Identify which cell holds the provided text, then report its (x, y) central coordinate. 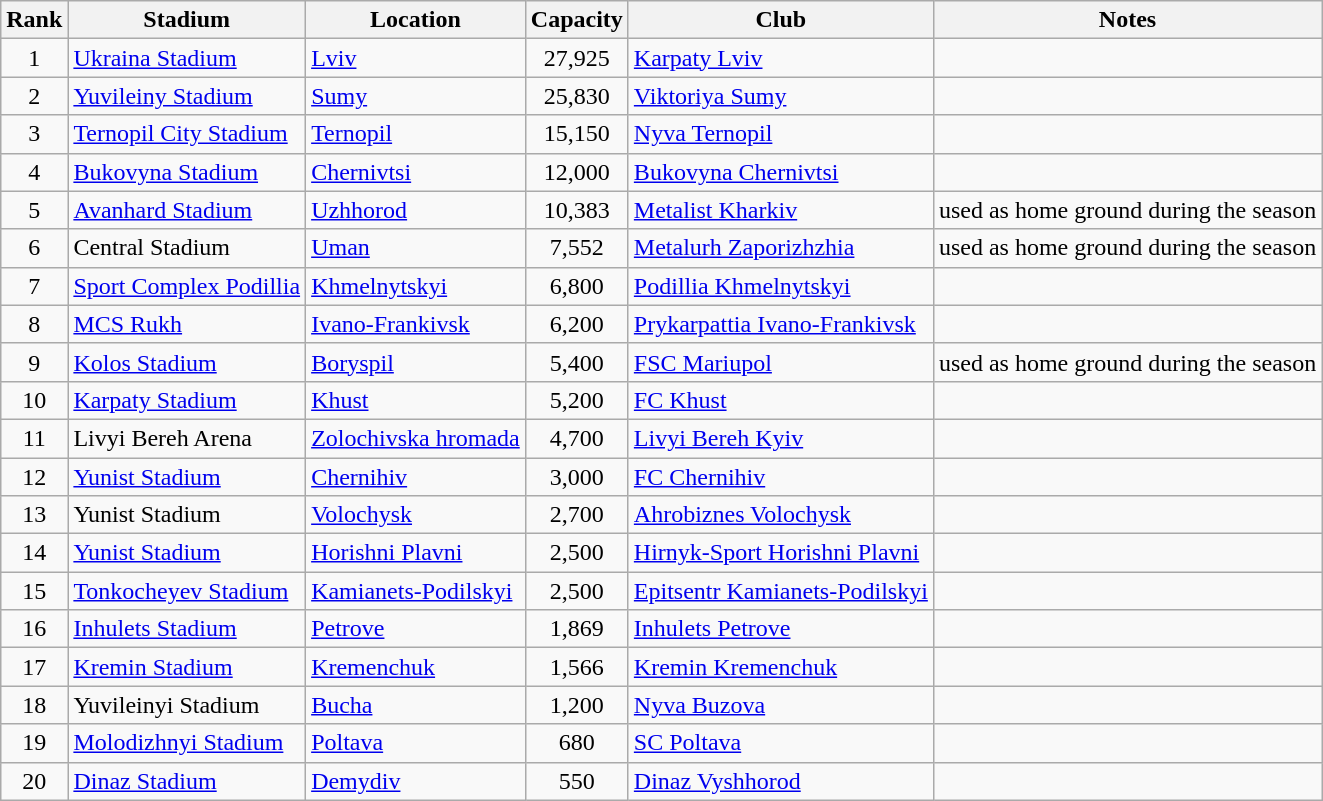
Khust (416, 400)
Chernihiv (416, 477)
16 (34, 629)
12 (34, 477)
Kamianets-Podilskyi (416, 591)
Nyva Buzova (780, 705)
20 (34, 781)
1 (34, 58)
FC Chernihiv (780, 477)
Dinaz Stadium (187, 781)
Tonkocheyev Stadium (187, 591)
680 (576, 743)
Dinaz Vyshhorod (780, 781)
7,552 (576, 248)
Viktoriya Sumy (780, 96)
14 (34, 553)
Kremenchuk (416, 667)
1,200 (576, 705)
3 (34, 134)
Kremin Kremenchuk (780, 667)
10 (34, 400)
5,200 (576, 400)
Demydiv (416, 781)
4 (34, 172)
Bukovyna Chernivtsi (780, 172)
Notes (1127, 20)
Epitsentr Kamianets-Podilskyi (780, 591)
Uman (416, 248)
15 (34, 591)
13 (34, 515)
15,150 (576, 134)
Bukovyna Stadium (187, 172)
Capacity (576, 20)
Nyva Ternopil (780, 134)
Stadium (187, 20)
Central Stadium (187, 248)
Poltava (416, 743)
3,000 (576, 477)
Uzhhorod (416, 210)
1,566 (576, 667)
2,700 (576, 515)
MCS Rukh (187, 324)
Ternopil (416, 134)
Metalist Kharkiv (780, 210)
Chernivtsi (416, 172)
6 (34, 248)
Inhulets Stadium (187, 629)
Sumy (416, 96)
FC Khust (780, 400)
6,800 (576, 286)
Khmelnytskyi (416, 286)
27,925 (576, 58)
19 (34, 743)
Horishni Plavni (416, 553)
17 (34, 667)
Ivano-Frankivsk (416, 324)
Metalurh Zaporizhzhia (780, 248)
Ternopil City Stadium (187, 134)
550 (576, 781)
Karpaty Lviv (780, 58)
Ahrobiznes Volochysk (780, 515)
Volochysk (416, 515)
Hirnyk-Sport Horishni Plavni (780, 553)
Location (416, 20)
6,200 (576, 324)
10,383 (576, 210)
Zolochivska hromada (416, 438)
Livyi Bereh Arena (187, 438)
SC Poltava (780, 743)
11 (34, 438)
Prykarpattia Ivano-Frankivsk (780, 324)
5 (34, 210)
12,000 (576, 172)
25,830 (576, 96)
Yuvileinyi Stadium (187, 705)
Ukraina Stadium (187, 58)
Rank (34, 20)
Inhulets Petrove (780, 629)
Petrove (416, 629)
FSC Mariupol (780, 362)
2 (34, 96)
8 (34, 324)
9 (34, 362)
Boryspil (416, 362)
Club (780, 20)
Kremin Stadium (187, 667)
Podillia Khmelnytskyi (780, 286)
Molodizhnyi Stadium (187, 743)
Lviv (416, 58)
1,869 (576, 629)
Livyi Bereh Kyiv (780, 438)
Avanhard Stadium (187, 210)
5,400 (576, 362)
Yuvileiny Stadium (187, 96)
18 (34, 705)
7 (34, 286)
Bucha (416, 705)
Karpaty Stadium (187, 400)
Sport Complex Podillia (187, 286)
4,700 (576, 438)
Kolos Stadium (187, 362)
